Extract the (x, y) coordinate from the center of the cell holding the provided text.  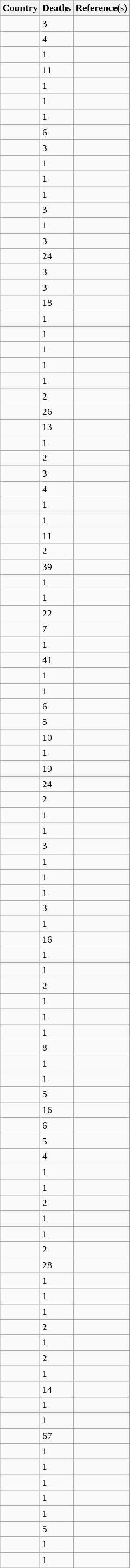
26 (56, 411)
67 (56, 1435)
22 (56, 613)
Reference(s) (102, 8)
41 (56, 660)
Country (20, 8)
Deaths (56, 8)
19 (56, 769)
7 (56, 629)
8 (56, 1048)
18 (56, 303)
13 (56, 427)
28 (56, 1265)
10 (56, 738)
39 (56, 567)
14 (56, 1389)
